Identify which cell holds the provided text, then report its (X, Y) central coordinate. 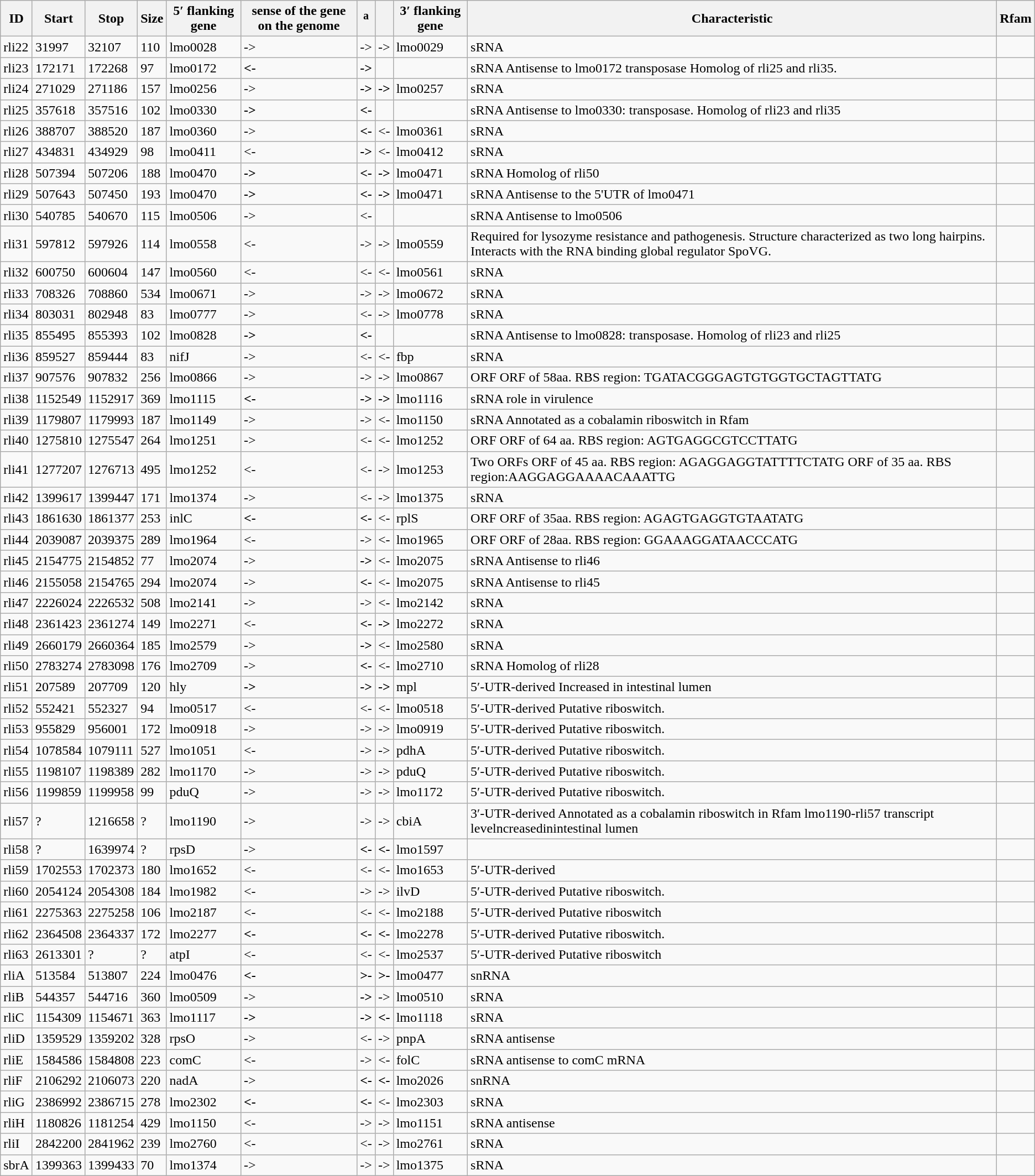
lmo1149 (203, 420)
855393 (112, 336)
1861630 (59, 519)
597812 (59, 243)
sense of the gene on the genome (299, 19)
lmo0028 (203, 47)
lmo0411 (203, 152)
534 (152, 294)
2613301 (59, 954)
2386992 (59, 1102)
224 (152, 975)
lmo0172 (203, 68)
rli58 (17, 849)
lmo1251 (203, 441)
lmo0476 (203, 975)
5′-UTR-derived (732, 870)
lmo2272 (430, 624)
sRNA Antisense to lmo0506 (732, 215)
lmo0330 (203, 110)
lmo2142 (430, 603)
1079111 (112, 750)
708326 (59, 294)
rli45 (17, 561)
1154671 (112, 1018)
2226024 (59, 603)
rli50 (17, 666)
2783274 (59, 666)
540670 (112, 215)
544716 (112, 997)
2841962 (112, 1144)
32107 (112, 47)
2386715 (112, 1102)
lmo1117 (203, 1018)
2361274 (112, 624)
1359202 (112, 1039)
rli26 (17, 131)
369 (152, 399)
lmo1116 (430, 399)
lmo2579 (203, 645)
lmo0361 (430, 131)
lmo0558 (203, 243)
rli34 (17, 315)
comC (203, 1060)
rli42 (17, 498)
1584586 (59, 1060)
rli30 (17, 215)
513584 (59, 975)
rliB (17, 997)
rli28 (17, 173)
lmo2303 (430, 1102)
149 (152, 624)
1399363 (59, 1165)
2275363 (59, 912)
98 (152, 152)
2054124 (59, 891)
rli49 (17, 645)
lmo1118 (430, 1018)
1702373 (112, 870)
180 (152, 870)
ORF ORF of 28aa. RBS region: GGAAAGGATAACCCATG (732, 540)
lmo0029 (430, 47)
120 (152, 687)
99 (152, 792)
507206 (112, 173)
97 (152, 68)
2155058 (59, 582)
1359529 (59, 1039)
lmo2271 (203, 624)
rli48 (17, 624)
508 (152, 603)
sRNA Antisense to rli46 (732, 561)
357618 (59, 110)
lmo1172 (430, 792)
Size (152, 19)
1180826 (59, 1123)
357516 (112, 110)
2364508 (59, 933)
lmo2709 (203, 666)
sRNA Antisense to lmo0172 transposase Homolog of rli25 and rli35. (732, 68)
lmo0919 (430, 729)
2106292 (59, 1081)
600750 (59, 272)
223 (152, 1060)
sbrA (17, 1165)
1154309 (59, 1018)
2039087 (59, 540)
lmo1964 (203, 540)
956001 (112, 729)
lmo1115 (203, 399)
5′-UTR-derived Increased in intestinal lumen (732, 687)
rli25 (17, 110)
544357 (59, 997)
lmo1151 (430, 1123)
1078584 (59, 750)
sRNA antisense to comC mRNA (732, 1060)
859444 (112, 357)
rli62 (17, 933)
2842200 (59, 1144)
a (366, 19)
434929 (112, 152)
lmo0828 (203, 336)
2154765 (112, 582)
3′ flanking gene (430, 19)
1399447 (112, 498)
lmo2537 (430, 954)
lmo0517 (203, 708)
rliH (17, 1123)
1276713 (112, 469)
sRNA Antisense to lmo0330: transposase. Homolog of rli23 and rli35 (732, 110)
527 (152, 750)
1399617 (59, 498)
rli54 (17, 750)
Two ORFs ORF of 45 aa. RBS region: AGAGGAGGTATTTTCTATG ORF of 35 aa. RBS region:AAGGAGGAAAACAAATTG (732, 469)
114 (152, 243)
70 (152, 1165)
lmo0509 (203, 997)
sRNA Antisense to lmo0828: transposase. Homolog of rli23 and rli25 (732, 336)
lmo1652 (203, 870)
1275547 (112, 441)
271029 (59, 89)
388520 (112, 131)
ID (17, 19)
193 (152, 194)
1584808 (112, 1060)
lmo1653 (430, 870)
289 (152, 540)
429 (152, 1123)
597926 (112, 243)
188 (152, 173)
rli36 (17, 357)
sRNA Homolog of rli50 (732, 173)
rli40 (17, 441)
rli39 (17, 420)
lmo0412 (430, 152)
lmo1170 (203, 771)
rli57 (17, 820)
sRNA Annotated as a cobalamin riboswitch in Rfam (732, 420)
294 (152, 582)
907576 (59, 378)
495 (152, 469)
lmo0671 (203, 294)
185 (152, 645)
pnpA (430, 1039)
172268 (112, 68)
2660364 (112, 645)
lmo2026 (430, 1081)
Rfam (1016, 19)
1216658 (112, 820)
lmo2277 (203, 933)
253 (152, 519)
ilvD (430, 891)
256 (152, 378)
110 (152, 47)
lmo0559 (430, 243)
rliI (17, 1144)
mpl (430, 687)
rliG (17, 1102)
rli22 (17, 47)
176 (152, 666)
lmo2760 (203, 1144)
1199958 (112, 792)
lmo1253 (430, 469)
lmo0778 (430, 315)
lmo2188 (430, 912)
rli47 (17, 603)
fbp (430, 357)
pdhA (430, 750)
lmo1597 (430, 849)
rli38 (17, 399)
lmo0477 (430, 975)
lmo0506 (203, 215)
lmo2141 (203, 603)
540785 (59, 215)
rliE (17, 1060)
360 (152, 997)
2226532 (112, 603)
147 (152, 272)
inlC (203, 519)
lmo2187 (203, 912)
rli53 (17, 729)
2054308 (112, 891)
ORF ORF of 58aa. RBS region: TGATACGGGAGTGTGGTGCTAGTTATG (732, 378)
907832 (112, 378)
600604 (112, 272)
434831 (59, 152)
1277207 (59, 469)
rli55 (17, 771)
172171 (59, 68)
ORF ORF of 35aa. RBS region: AGAGTGAGGTGTAATATG (732, 519)
rli27 (17, 152)
Stop (112, 19)
sRNA Homolog of rli28 (732, 666)
rli52 (17, 708)
sRNA role in virulence (732, 399)
rli44 (17, 540)
nifJ (203, 357)
rli41 (17, 469)
1181254 (112, 1123)
507394 (59, 173)
278 (152, 1102)
lmo0510 (430, 997)
171 (152, 498)
lmo0257 (430, 89)
1861377 (112, 519)
rliA (17, 975)
2783098 (112, 666)
2106073 (112, 1081)
1198107 (59, 771)
552421 (59, 708)
2364337 (112, 933)
lmo0561 (430, 272)
rli43 (17, 519)
rliD (17, 1039)
264 (152, 441)
1399433 (112, 1165)
1199859 (59, 792)
1275810 (59, 441)
802948 (112, 315)
rli56 (17, 792)
nadA (203, 1081)
Characteristic (732, 19)
328 (152, 1039)
rli61 (17, 912)
552327 (112, 708)
rli51 (17, 687)
rli24 (17, 89)
1179807 (59, 420)
lmo0777 (203, 315)
lmo0518 (430, 708)
220 (152, 1081)
cbiA (430, 820)
rli31 (17, 243)
rplS (430, 519)
rli23 (17, 68)
lmo0867 (430, 378)
94 (152, 708)
184 (152, 891)
lmo0360 (203, 131)
sRNA Antisense to the 5'UTR of lmo0471 (732, 194)
lmo1982 (203, 891)
859527 (59, 357)
lmo0560 (203, 272)
115 (152, 215)
5′ flanking gene (203, 19)
sRNA Antisense to rli45 (732, 582)
lmo0866 (203, 378)
708860 (112, 294)
rli59 (17, 870)
lmo1190 (203, 820)
lmo0256 (203, 89)
207709 (112, 687)
atpI (203, 954)
77 (152, 561)
hly (203, 687)
rpsD (203, 849)
2275258 (112, 912)
rli32 (17, 272)
rli63 (17, 954)
3′-UTR-derived Annotated as a cobalamin riboswitch in Rfam lmo1190-rli57 transcript levelncreasedinintestinal lumen (732, 820)
rli33 (17, 294)
2154775 (59, 561)
rli35 (17, 336)
lmo2302 (203, 1102)
1152549 (59, 399)
507450 (112, 194)
955829 (59, 729)
1702553 (59, 870)
157 (152, 89)
1152917 (112, 399)
1198389 (112, 771)
2154852 (112, 561)
lmo2580 (430, 645)
lmo1051 (203, 750)
2660179 (59, 645)
363 (152, 1018)
803031 (59, 315)
rpsO (203, 1039)
Start (59, 19)
106 (152, 912)
271186 (112, 89)
282 (152, 771)
rli37 (17, 378)
855495 (59, 336)
lmo2278 (430, 933)
507643 (59, 194)
lmo1965 (430, 540)
2039375 (112, 540)
rli60 (17, 891)
rliC (17, 1018)
rliF (17, 1081)
31997 (59, 47)
ORF ORF of 64 aa. RBS region: AGTGAGGCGTCCTTATG (732, 441)
lmo2761 (430, 1144)
lmo0672 (430, 294)
lmo2710 (430, 666)
1639974 (112, 849)
folC (430, 1060)
207589 (59, 687)
513807 (112, 975)
239 (152, 1144)
388707 (59, 131)
rli29 (17, 194)
lmo0918 (203, 729)
2361423 (59, 624)
1179993 (112, 420)
rli46 (17, 582)
